Find where the given text appears and provide that cell's center as (X, Y) coordinate. 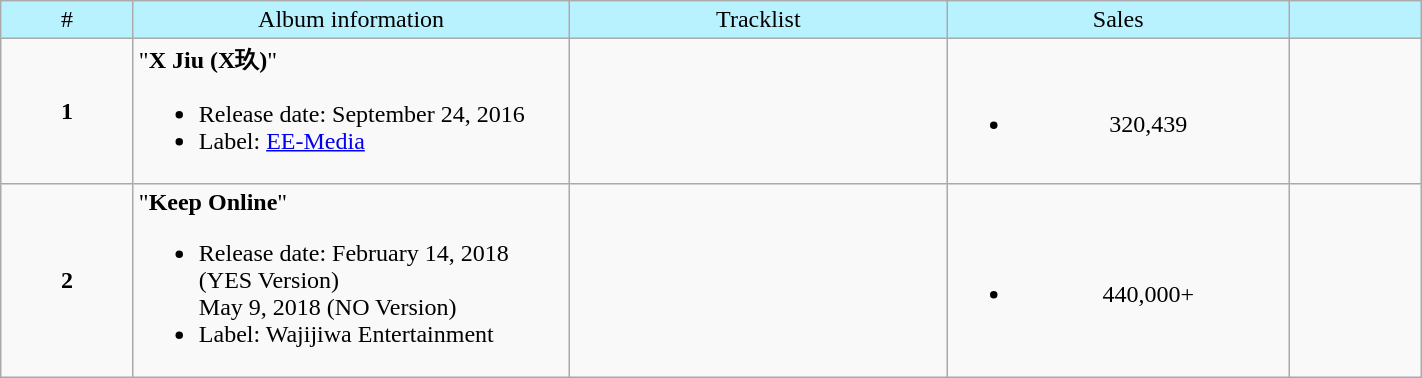
440,000+ (1118, 280)
"Keep Online"Release date: February 14, 2018 (YES Version) May 9, 2018 (NO Version)Label: Wajijiwa Entertainment (351, 280)
# (68, 20)
2 (68, 280)
1 (68, 112)
Sales (1118, 20)
Album information (351, 20)
Tracklist (758, 20)
320,439 (1118, 112)
"X Jiu (X玖)"Release date: September 24, 2016Label: EE-Media (351, 112)
